For the text-containing cell, return its midpoint in [X, Y] coordinate format. 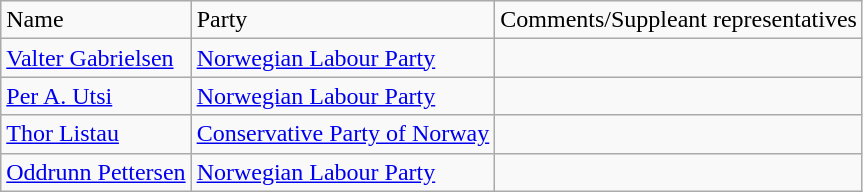
Per A. Utsi [96, 96]
Name [96, 20]
Comments/Suppleant representatives [679, 20]
Valter Gabrielsen [96, 58]
Party [343, 20]
Oddrunn Pettersen [96, 172]
Conservative Party of Norway [343, 134]
Thor Listau [96, 134]
